Scan for the cell matching the given text and deliver its [X, Y] coordinate at center. 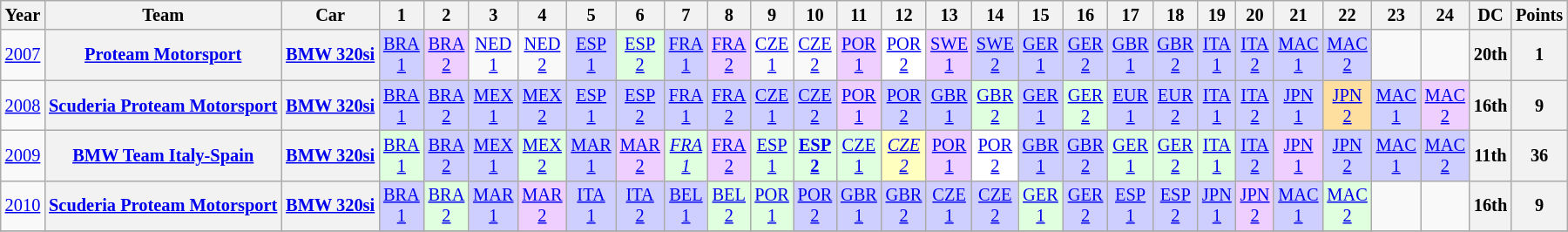
17 [1131, 15]
10 [815, 15]
2010 [23, 206]
Year [23, 15]
3 [493, 15]
DC [1490, 15]
20th [1490, 55]
11th [1490, 155]
Points [1539, 15]
14 [995, 15]
BEL2 [728, 206]
4 [542, 15]
23 [1396, 15]
SWE2 [995, 55]
Car [330, 15]
2 [447, 15]
16 [1085, 15]
2008 [23, 106]
2007 [23, 55]
Proteam Motorsport [163, 55]
8 [728, 15]
BEL1 [686, 206]
13 [950, 15]
15 [1041, 15]
EUR2 [1175, 106]
NED1 [493, 55]
21 [1298, 15]
NED2 [542, 55]
11 [859, 15]
EUR1 [1131, 106]
7 [686, 15]
18 [1175, 15]
22 [1347, 15]
2009 [23, 155]
BMW Team Italy-Spain [163, 155]
24 [1445, 15]
19 [1217, 15]
Team [163, 15]
5 [591, 15]
20 [1255, 15]
36 [1539, 155]
6 [640, 15]
12 [904, 15]
SWE1 [950, 55]
